Find where the given text appears and provide that cell's center as [x, y] coordinate. 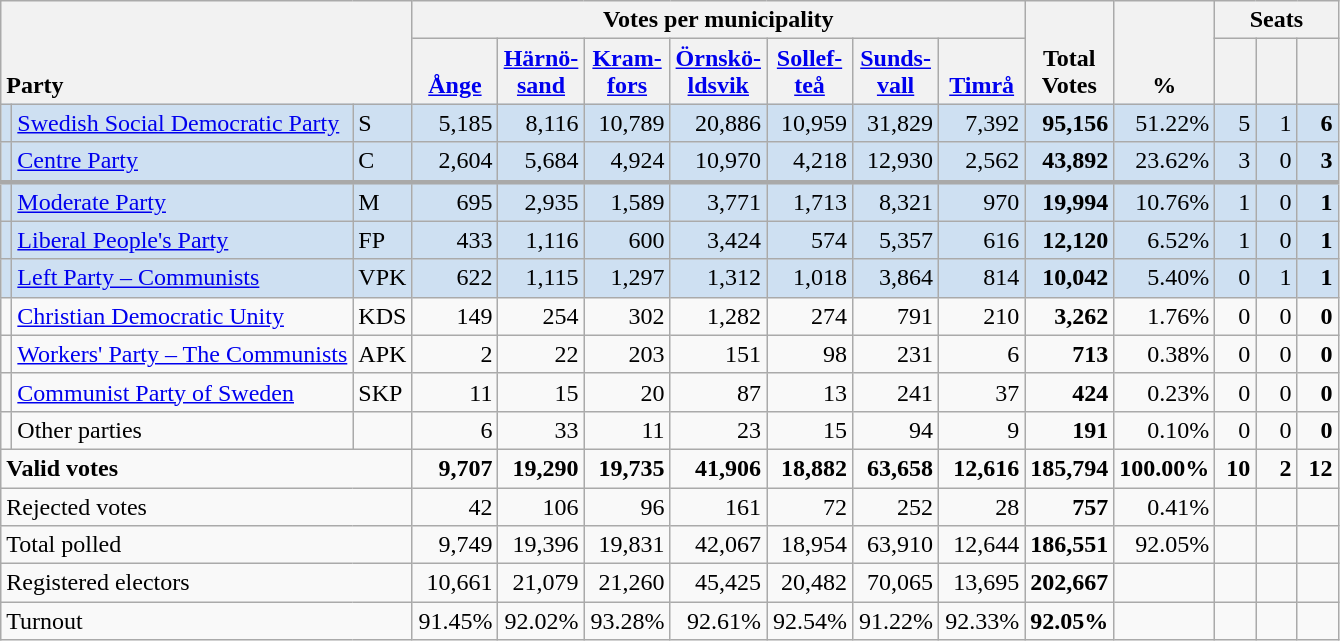
20,886 [718, 123]
5,185 [455, 123]
254 [541, 316]
3,864 [896, 278]
5,357 [896, 240]
1.76% [1164, 316]
19,994 [1070, 202]
12,616 [982, 468]
Registered electors [206, 583]
791 [896, 316]
23 [718, 430]
0.41% [1164, 507]
Total polled [206, 545]
98 [809, 354]
Timrå [982, 72]
9,749 [455, 545]
95,156 [1070, 123]
92.02% [541, 621]
63,658 [896, 468]
Härnö- sand [541, 72]
185,794 [1070, 468]
100.00% [1164, 468]
1,116 [541, 240]
10,959 [809, 123]
Party [206, 52]
9,707 [455, 468]
19,396 [541, 545]
APK [382, 354]
92.61% [718, 621]
% [1164, 52]
Christian Democratic Unity [182, 316]
13 [809, 392]
Workers' Party – The Communists [182, 354]
5 [1236, 123]
C [382, 162]
Moderate Party [182, 202]
10,661 [455, 583]
Örnskö- ldsvik [718, 72]
31,829 [896, 123]
70,065 [896, 583]
Sunds- vall [896, 72]
302 [627, 316]
Left Party – Communists [182, 278]
10,970 [718, 162]
M [382, 202]
3,771 [718, 202]
92.33% [982, 621]
28 [982, 507]
252 [896, 507]
210 [982, 316]
VPK [382, 278]
10 [1236, 468]
3,262 [1070, 316]
22 [541, 354]
43,892 [1070, 162]
20,482 [809, 583]
21,260 [627, 583]
1,713 [809, 202]
622 [455, 278]
41,906 [718, 468]
151 [718, 354]
21,079 [541, 583]
Turnout [206, 621]
45,425 [718, 583]
KDS [382, 316]
1,312 [718, 278]
6.52% [1164, 240]
Ånge [455, 72]
1,297 [627, 278]
92.54% [809, 621]
Rejected votes [206, 507]
757 [1070, 507]
Other parties [182, 430]
0.10% [1164, 430]
0.38% [1164, 354]
424 [1070, 392]
94 [896, 430]
93.28% [627, 621]
S [382, 123]
91.45% [455, 621]
Liberal People's Party [182, 240]
18,954 [809, 545]
1,282 [718, 316]
Votes per municipality [718, 20]
161 [718, 507]
433 [455, 240]
2,935 [541, 202]
616 [982, 240]
2,604 [455, 162]
72 [809, 507]
574 [809, 240]
231 [896, 354]
Sollef- teå [809, 72]
87 [718, 392]
SKP [382, 392]
12 [1318, 468]
4,924 [627, 162]
20 [627, 392]
5,684 [541, 162]
191 [1070, 430]
5.40% [1164, 278]
203 [627, 354]
1,018 [809, 278]
Swedish Social Democratic Party [182, 123]
814 [982, 278]
Communist Party of Sweden [182, 392]
23.62% [1164, 162]
Centre Party [182, 162]
96 [627, 507]
106 [541, 507]
Valid votes [206, 468]
1,115 [541, 278]
37 [982, 392]
51.22% [1164, 123]
42 [455, 507]
42,067 [718, 545]
7,392 [982, 123]
Total Votes [1070, 52]
18,882 [809, 468]
19,290 [541, 468]
600 [627, 240]
19,735 [627, 468]
970 [982, 202]
695 [455, 202]
12,930 [896, 162]
10,042 [1070, 278]
713 [1070, 354]
0.23% [1164, 392]
FP [382, 240]
9 [982, 430]
Seats [1276, 20]
12,120 [1070, 240]
149 [455, 316]
4,218 [809, 162]
13,695 [982, 583]
202,667 [1070, 583]
186,551 [1070, 545]
Kram- fors [627, 72]
33 [541, 430]
2,562 [982, 162]
1,589 [627, 202]
10.76% [1164, 202]
241 [896, 392]
91.22% [896, 621]
63,910 [896, 545]
19,831 [627, 545]
10,789 [627, 123]
8,116 [541, 123]
3,424 [718, 240]
274 [809, 316]
12,644 [982, 545]
8,321 [896, 202]
